Return the [x, y] coordinate for the center point of the cell that contains the specified text.  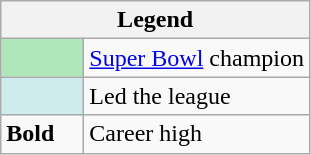
Super Bowl champion [197, 58]
Career high [197, 134]
Legend [156, 20]
Bold [42, 134]
Led the league [197, 96]
